From the cell containing the given text, extract its center point as (x, y) coordinate. 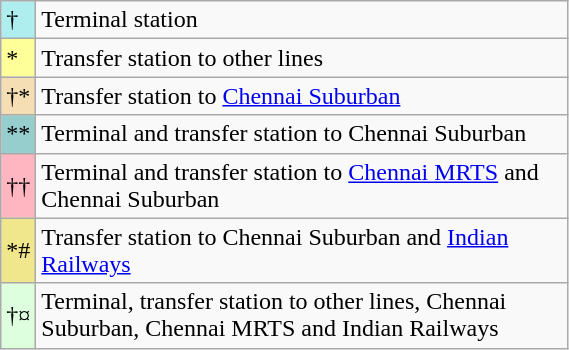
Terminal, transfer station to other lines, Chennai Suburban, Chennai MRTS and Indian Railways (302, 316)
†* (18, 96)
Terminal station (302, 20)
Transfer station to other lines (302, 58)
*# (18, 250)
Transfer station to Chennai Suburban and Indian Railways (302, 250)
** (18, 134)
Terminal and transfer station to Chennai Suburban (302, 134)
†¤ (18, 316)
Transfer station to Chennai Suburban (302, 96)
† (18, 20)
* (18, 58)
†† (18, 186)
Terminal and transfer station to Chennai MRTS and Chennai Suburban (302, 186)
